Identify which cell holds the provided text, then report its [X, Y] central coordinate. 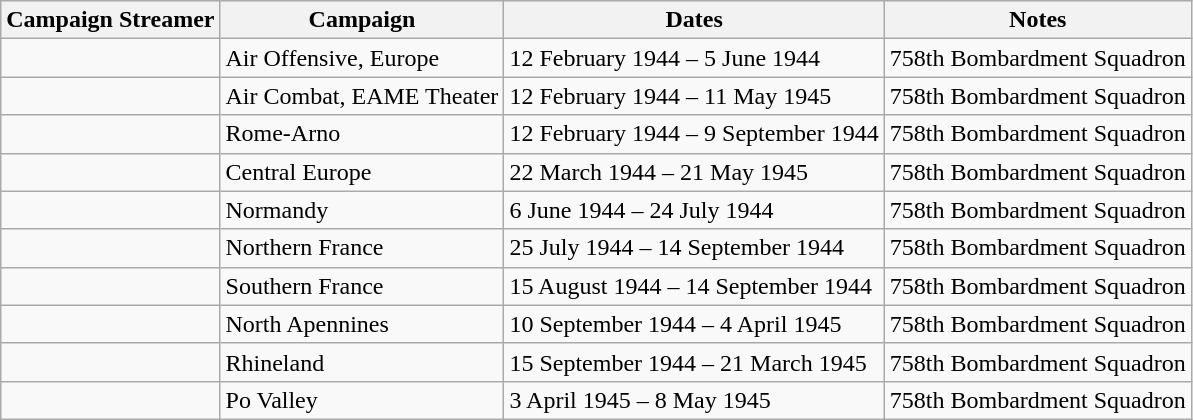
Rome-Arno [362, 134]
Rhineland [362, 362]
25 July 1944 – 14 September 1944 [694, 248]
Air Offensive, Europe [362, 58]
Northern France [362, 248]
12 February 1944 – 11 May 1945 [694, 96]
15 August 1944 – 14 September 1944 [694, 286]
6 June 1944 – 24 July 1944 [694, 210]
22 March 1944 – 21 May 1945 [694, 172]
Southern France [362, 286]
Notes [1038, 20]
Po Valley [362, 400]
3 April 1945 – 8 May 1945 [694, 400]
Air Combat, EAME Theater [362, 96]
10 September 1944 – 4 April 1945 [694, 324]
Central Europe [362, 172]
North Apennines [362, 324]
Campaign [362, 20]
12 February 1944 – 9 September 1944 [694, 134]
15 September 1944 – 21 March 1945 [694, 362]
Campaign Streamer [110, 20]
Normandy [362, 210]
Dates [694, 20]
12 February 1944 – 5 June 1944 [694, 58]
